Detect which cell encompasses the target text, then output its (x, y) center coordinate. 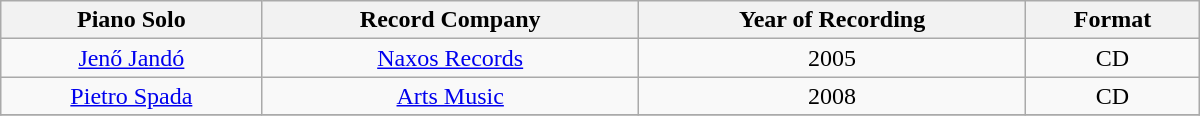
2008 (832, 96)
Naxos Records (450, 58)
Pietro Spada (132, 96)
Arts Music (450, 96)
2005 (832, 58)
Piano Solo (132, 20)
Jenő Jandó (132, 58)
Format (1113, 20)
Record Company (450, 20)
Year of Recording (832, 20)
